From the cell containing the given text, extract its center point as [X, Y] coordinate. 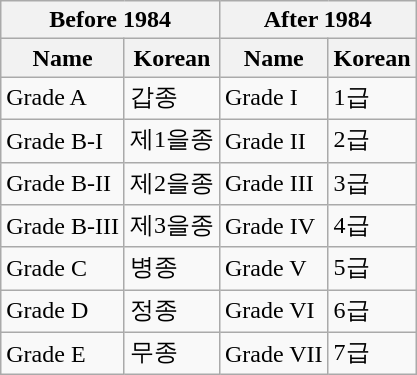
Grade I [274, 98]
Grade III [274, 184]
Grade VI [274, 312]
Grade E [63, 354]
Grade B-III [63, 226]
무종 [172, 354]
5급 [372, 268]
Grade A [63, 98]
병종 [172, 268]
2급 [372, 140]
정종 [172, 312]
제2을종 [172, 184]
제1을종 [172, 140]
Grade VII [274, 354]
Grade B-I [63, 140]
Grade V [274, 268]
1급 [372, 98]
Before 1984 [110, 20]
After 1984 [318, 20]
7급 [372, 354]
Grade C [63, 268]
4급 [372, 226]
6급 [372, 312]
Grade D [63, 312]
제3을종 [172, 226]
3급 [372, 184]
Grade II [274, 140]
갑종 [172, 98]
Grade B-II [63, 184]
Grade IV [274, 226]
